For the text-containing cell, return its midpoint in [X, Y] coordinate format. 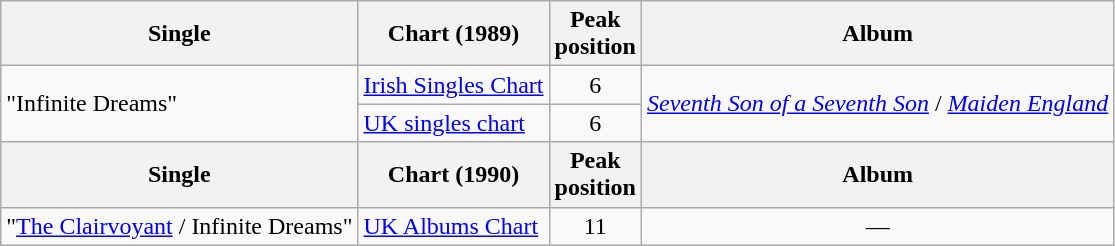
UK Albums Chart [454, 226]
Chart (1990) [454, 174]
Chart (1989) [454, 34]
"The Clairvoyant / Infinite Dreams" [180, 226]
Seventh Son of a Seventh Son / Maiden England [877, 104]
— [877, 226]
"Infinite Dreams" [180, 104]
UK singles chart [454, 123]
11 [595, 226]
Irish Singles Chart [454, 85]
